Extract the [x, y] coordinate from the center of the cell holding the provided text.  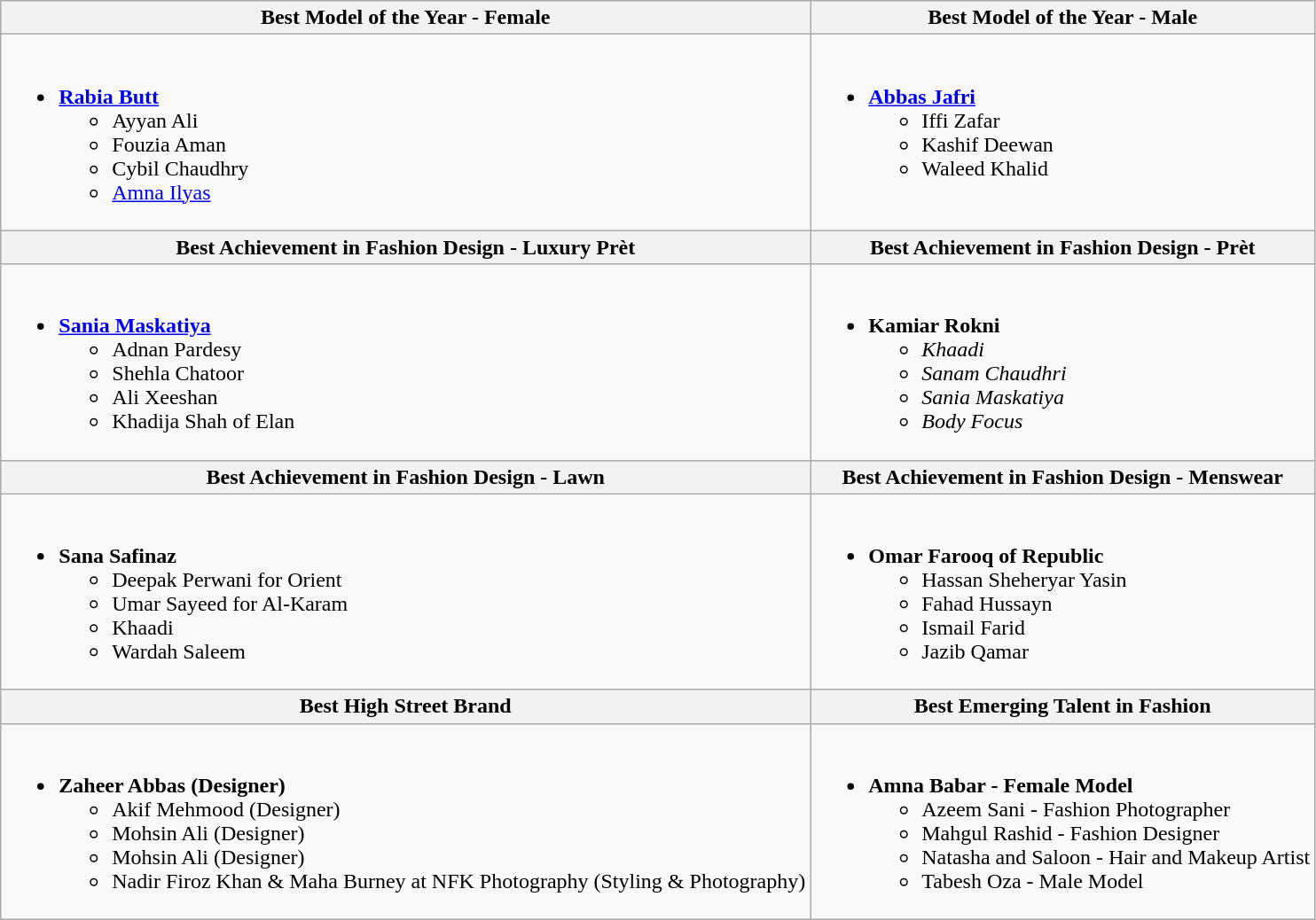
Sana SafinazDeepak Perwani for OrientUmar Sayeed for Al-KaramKhaadiWardah Saleem [406, 592]
Kamiar RokniKhaadiSanam ChaudhriSania MaskatiyaBody Focus [1062, 362]
Best Achievement in Fashion Design - Luxury Prèt [406, 247]
Best Model of the Year - Male [1062, 18]
Omar Farooq of RepublicHassan Sheheryar YasinFahad HussaynIsmail FaridJazib Qamar [1062, 592]
Best Emerging Talent in Fashion [1062, 706]
Best Achievement in Fashion Design - Prèt [1062, 247]
Best Achievement in Fashion Design - Lawn [406, 477]
Best Achievement in Fashion Design - Menswear [1062, 477]
Sania MaskatiyaAdnan PardesyShehla ChatoorAli XeeshanKhadija Shah of Elan [406, 362]
Abbas JafriIffi ZafarKashif DeewanWaleed Khalid [1062, 133]
Rabia ButtAyyan AliFouzia AmanCybil ChaudhryAmna Ilyas [406, 133]
Best High Street Brand [406, 706]
Best Model of the Year - Female [406, 18]
